Output the (x, y) coordinate of the center of the cell containing the given text.  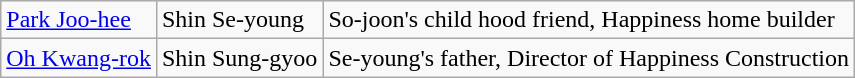
So-joon's child hood friend, Happiness home builder (589, 20)
Shin Se-young (239, 20)
Park Joo-hee (79, 20)
Se-young's father, Director of Happiness Construction (589, 58)
Oh Kwang-rok (79, 58)
Shin Sung-gyoo (239, 58)
